Scan for the cell matching the given text and deliver its (x, y) coordinate at center. 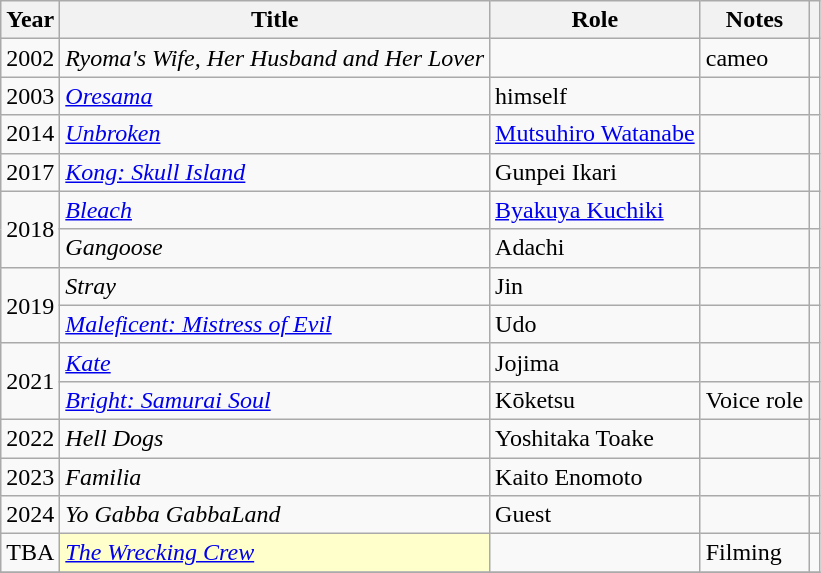
Unbroken (275, 134)
Year (30, 20)
Jin (596, 286)
Adachi (596, 248)
Hell Dogs (275, 438)
Title (275, 20)
Kate (275, 362)
Udo (596, 324)
Guest (596, 515)
Gangoose (275, 248)
Familia (275, 477)
Byakuya Kuchiki (596, 210)
2019 (30, 305)
Ryoma's Wife, Her Husband and Her Lover (275, 58)
Yoshitaka Toake (596, 438)
The Wrecking Crew (275, 553)
Yo Gabba GabbaLand (275, 515)
Kong: Skull Island (275, 172)
Bleach (275, 210)
TBA (30, 553)
2022 (30, 438)
2003 (30, 96)
2024 (30, 515)
Gunpei Ikari (596, 172)
Oresama (275, 96)
2021 (30, 381)
Stray (275, 286)
Kaito Enomoto (596, 477)
Maleficent: Mistress of Evil (275, 324)
Voice role (754, 400)
himself (596, 96)
Notes (754, 20)
2014 (30, 134)
Jojima (596, 362)
Filming (754, 553)
2017 (30, 172)
2018 (30, 229)
Bright: Samurai Soul (275, 400)
Mutsuhiro Watanabe (596, 134)
2002 (30, 58)
cameo (754, 58)
2023 (30, 477)
Role (596, 20)
Kōketsu (596, 400)
